Determine the [X, Y] coordinate at the center of the cell enclosing the given text.  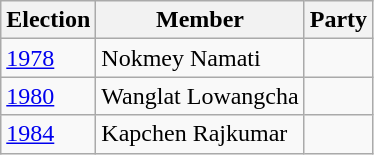
1978 [48, 58]
Party [338, 20]
Election [48, 20]
1980 [48, 96]
Nokmey Namati [200, 58]
1984 [48, 134]
Wanglat Lowangcha [200, 96]
Kapchen Rajkumar [200, 134]
Member [200, 20]
